Provide the (x, y) coordinate of the cell's center where the given text is located.  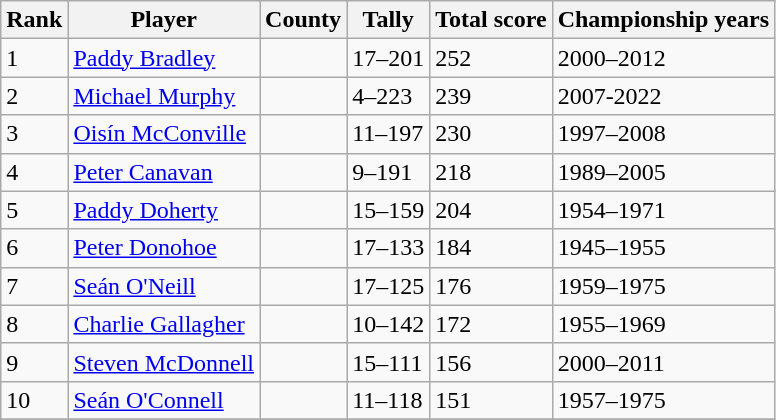
2 (34, 96)
Michael Murphy (164, 96)
2000–2012 (663, 58)
17–133 (388, 248)
218 (491, 172)
Seán O'Connell (164, 400)
Charlie Gallagher (164, 324)
County (304, 20)
1957–1975 (663, 400)
17–201 (388, 58)
1954–1971 (663, 210)
10 (34, 400)
1989–2005 (663, 172)
Peter Canavan (164, 172)
1959–1975 (663, 286)
15–159 (388, 210)
Steven McDonnell (164, 362)
184 (491, 248)
Paddy Doherty (164, 210)
Oisín McConville (164, 134)
8 (34, 324)
239 (491, 96)
15–111 (388, 362)
Paddy Bradley (164, 58)
4 (34, 172)
Total score (491, 20)
Seán O'Neill (164, 286)
172 (491, 324)
252 (491, 58)
4–223 (388, 96)
156 (491, 362)
3 (34, 134)
11–197 (388, 134)
1997–2008 (663, 134)
10–142 (388, 324)
9 (34, 362)
Tally (388, 20)
151 (491, 400)
176 (491, 286)
11–118 (388, 400)
2000–2011 (663, 362)
6 (34, 248)
5 (34, 210)
2007-2022 (663, 96)
Peter Donohoe (164, 248)
1955–1969 (663, 324)
204 (491, 210)
7 (34, 286)
Rank (34, 20)
17–125 (388, 286)
230 (491, 134)
9–191 (388, 172)
Player (164, 20)
1945–1955 (663, 248)
Championship years (663, 20)
1 (34, 58)
